Identify which cell holds the provided text, then report its (X, Y) central coordinate. 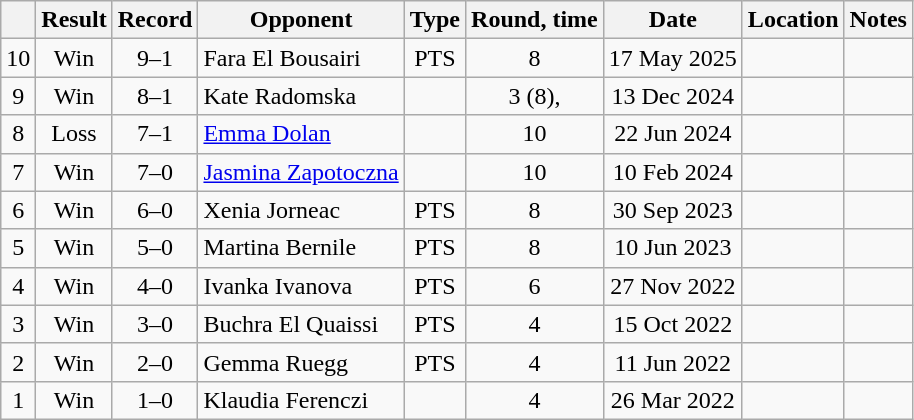
Emma Dolan (301, 134)
Loss (74, 134)
Gemma Ruegg (301, 362)
Round, time (535, 20)
3 (18, 324)
2–0 (155, 362)
6–0 (155, 210)
10 Jun 2023 (672, 248)
Result (74, 20)
11 Jun 2022 (672, 362)
Record (155, 20)
Location (793, 20)
Buchra El Quaissi (301, 324)
7–0 (155, 172)
3 (8), (535, 96)
Klaudia Ferenczi (301, 400)
9–1 (155, 58)
17 May 2025 (672, 58)
Date (672, 20)
10 Feb 2024 (672, 172)
2 (18, 362)
1–0 (155, 400)
Opponent (301, 20)
8–1 (155, 96)
Jasmina Zapotoczna (301, 172)
13 Dec 2024 (672, 96)
Martina Bernile (301, 248)
1 (18, 400)
3–0 (155, 324)
27 Nov 2022 (672, 286)
22 Jun 2024 (672, 134)
Type (434, 20)
7 (18, 172)
15 Oct 2022 (672, 324)
5–0 (155, 248)
9 (18, 96)
30 Sep 2023 (672, 210)
5 (18, 248)
7–1 (155, 134)
Xenia Jorneac (301, 210)
Kate Radomska (301, 96)
26 Mar 2022 (672, 400)
Notes (878, 20)
Ivanka Ivanova (301, 286)
Fara El Bousairi (301, 58)
4–0 (155, 286)
